Output the [X, Y] coordinate of the center of the cell containing the given text.  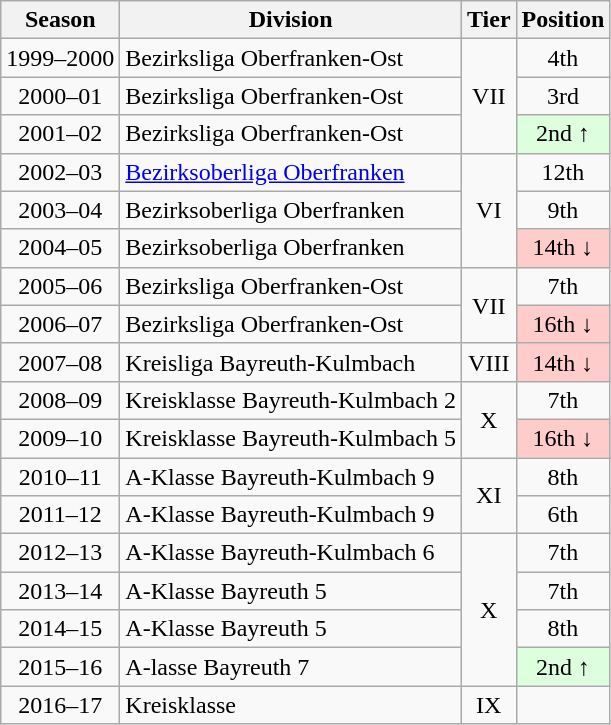
2003–04 [60, 210]
2008–09 [60, 400]
2010–11 [60, 477]
2013–14 [60, 591]
Kreisklasse Bayreuth-Kulmbach 2 [291, 400]
Position [563, 20]
2000–01 [60, 96]
2005–06 [60, 286]
2001–02 [60, 134]
Tier [488, 20]
12th [563, 172]
2004–05 [60, 248]
2015–16 [60, 667]
2014–15 [60, 629]
VI [488, 210]
2002–03 [60, 172]
2006–07 [60, 324]
Season [60, 20]
XI [488, 496]
2009–10 [60, 438]
Kreisklasse [291, 705]
3rd [563, 96]
Kreisliga Bayreuth-Kulmbach [291, 362]
2016–17 [60, 705]
1999–2000 [60, 58]
Division [291, 20]
4th [563, 58]
A-lasse Bayreuth 7 [291, 667]
9th [563, 210]
2011–12 [60, 515]
2012–13 [60, 553]
IX [488, 705]
2007–08 [60, 362]
Kreisklasse Bayreuth-Kulmbach 5 [291, 438]
6th [563, 515]
VIII [488, 362]
A-Klasse Bayreuth-Kulmbach 6 [291, 553]
